Output the (x, y) coordinate of the center of the cell containing the given text.  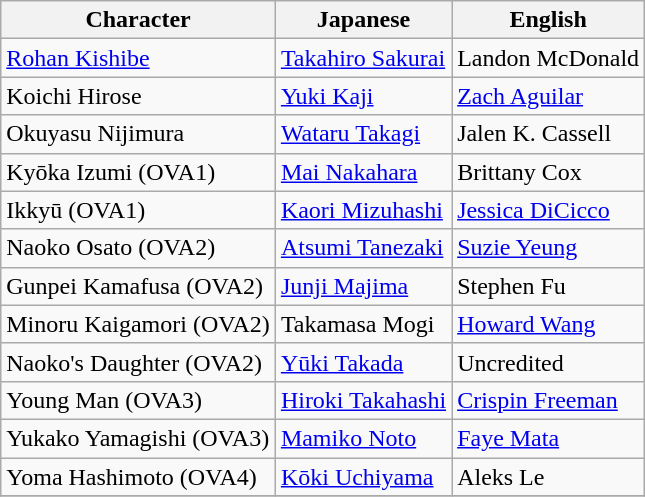
Naoko's Daughter (OVA2) (138, 362)
Aleks Le (548, 477)
Koichi Hirose (138, 96)
Rohan Kishibe (138, 58)
Ikkyū (OVA1) (138, 210)
Yukako Yamagishi (OVA3) (138, 438)
Jalen K. Cassell (548, 134)
Jessica DiCicco (548, 210)
Mamiko Noto (363, 438)
Wataru Takagi (363, 134)
Yūki Takada (363, 362)
Atsumi Tanezaki (363, 248)
Stephen Fu (548, 286)
Hiroki Takahashi (363, 400)
Kōki Uchiyama (363, 477)
Takamasa Mogi (363, 324)
Okuyasu Nijimura (138, 134)
Gunpei Kamafusa (OVA2) (138, 286)
Junji Majima (363, 286)
Mai Nakahara (363, 172)
Japanese (363, 20)
Howard Wang (548, 324)
Yuki Kaji (363, 96)
English (548, 20)
Faye Mata (548, 438)
Kaori Mizuhashi (363, 210)
Landon McDonald (548, 58)
Character (138, 20)
Crispin Freeman (548, 400)
Zach Aguilar (548, 96)
Naoko Osato (OVA2) (138, 248)
Young Man (OVA3) (138, 400)
Yoma Hashimoto (OVA4) (138, 477)
Kyōka Izumi (OVA1) (138, 172)
Takahiro Sakurai (363, 58)
Minoru Kaigamori (OVA2) (138, 324)
Brittany Cox (548, 172)
Uncredited (548, 362)
Suzie Yeung (548, 248)
